Extract the [X, Y] coordinate from the center of the cell holding the provided text.  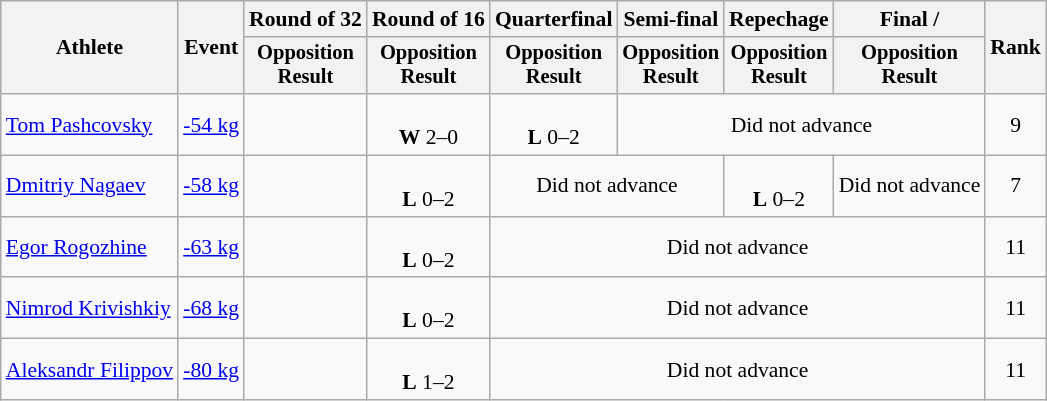
-63 kg [211, 248]
-80 kg [211, 370]
Final / [910, 19]
7 [1016, 186]
Athlete [90, 48]
Dmitriy Nagaev [90, 186]
-58 kg [211, 186]
-68 kg [211, 308]
Event [211, 48]
Semi-final [670, 19]
Quarterfinal [554, 19]
Rank [1016, 48]
Repechage [779, 19]
9 [1016, 124]
W 2–0 [428, 124]
Round of 32 [306, 19]
Aleksandr Filippov [90, 370]
L 1–2 [428, 370]
Tom Pashcovsky [90, 124]
Nimrod Krivishkiy [90, 308]
-54 kg [211, 124]
Round of 16 [428, 19]
Egor Rogozhine [90, 248]
